Determine the (x, y) coordinate at the center of the cell enclosing the given text.  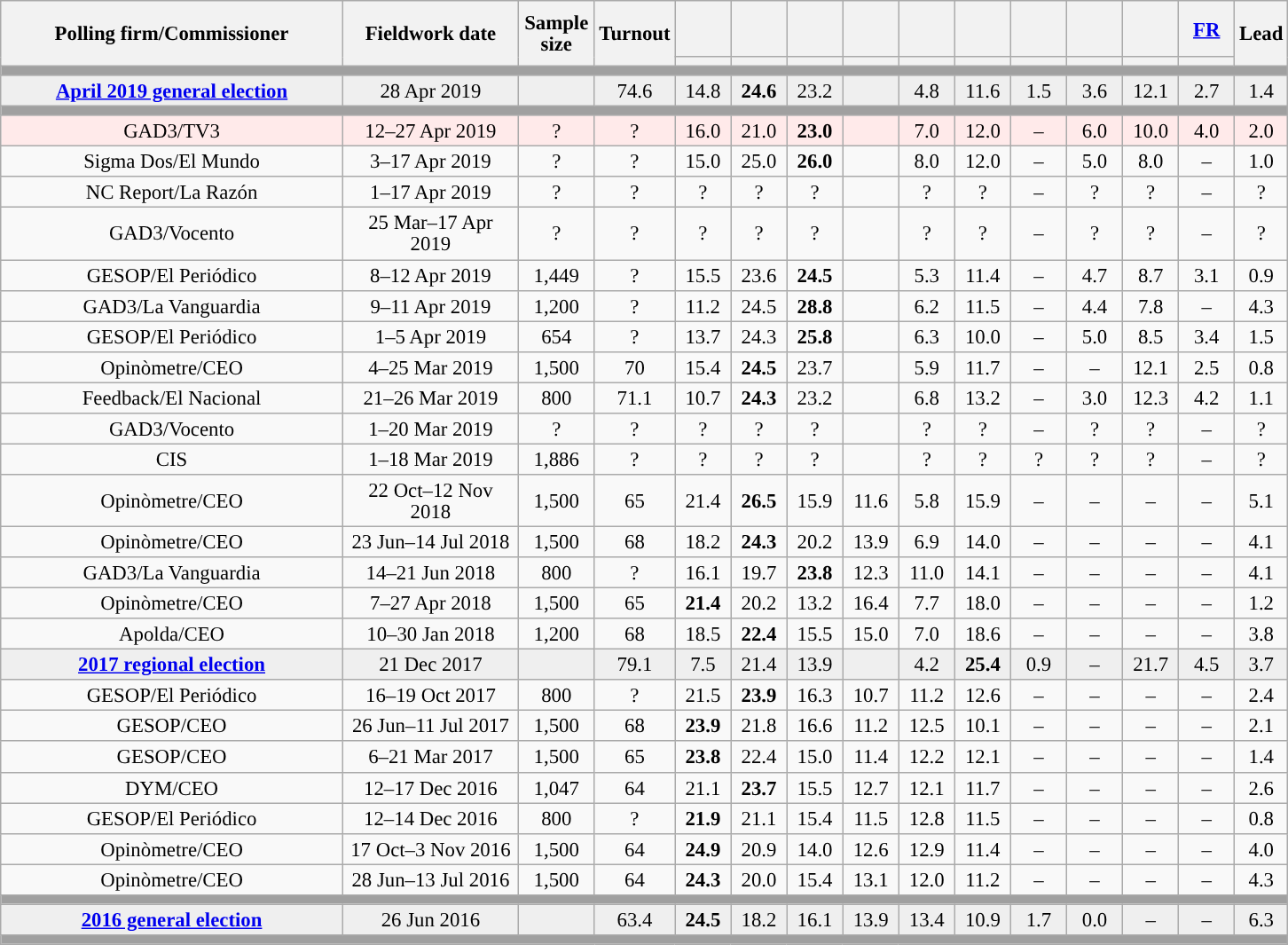
CIS (172, 460)
25.0 (759, 161)
4.8 (926, 91)
2.7 (1206, 91)
14–21 Jun 2018 (430, 573)
18.6 (983, 634)
4.7 (1095, 275)
4–25 Mar 2019 (430, 367)
GAD3/TV3 (172, 131)
3.8 (1261, 634)
1–17 Apr 2019 (430, 193)
1.1 (1261, 398)
7.8 (1151, 305)
Sample size (556, 34)
24.9 (703, 848)
21.8 (759, 726)
13.7 (703, 337)
3.6 (1095, 91)
1.7 (1038, 919)
3–17 Apr 2019 (430, 161)
71.1 (635, 398)
12–17 Dec 2016 (430, 788)
NC Report/La Razón (172, 193)
10.9 (983, 919)
DYM/CEO (172, 788)
FR (1206, 28)
70 (635, 367)
1–20 Mar 2019 (430, 429)
16.0 (703, 131)
8.5 (1151, 337)
16.6 (814, 726)
Apolda/CEO (172, 634)
10–30 Jan 2018 (430, 634)
6.0 (1095, 131)
63.4 (635, 919)
4.4 (1095, 305)
1–18 Mar 2019 (430, 460)
25 Mar–17 Apr 2019 (430, 234)
Lead (1261, 34)
28 Jun–13 Jul 2016 (430, 880)
2.0 (1261, 131)
3.0 (1095, 398)
26 Jun–11 Jul 2017 (430, 726)
23.6 (759, 275)
28.8 (814, 305)
16–19 Oct 2017 (430, 696)
9–11 Apr 2019 (430, 305)
12.9 (926, 848)
6.8 (926, 398)
7.5 (703, 665)
12–14 Dec 2016 (430, 818)
8.7 (1151, 275)
25.4 (983, 665)
2017 regional election (172, 665)
3.4 (1206, 337)
Feedback/El Nacional (172, 398)
2.4 (1261, 696)
1–5 Apr 2019 (430, 337)
12.7 (871, 788)
74.6 (635, 91)
Polling firm/Commissioner (172, 34)
11.0 (926, 573)
1,449 (556, 275)
2.6 (1261, 788)
13.1 (871, 880)
Fieldwork date (430, 34)
79.1 (635, 665)
28 Apr 2019 (430, 91)
26.0 (814, 161)
5.9 (926, 367)
0.0 (1095, 919)
22 Oct–12 Nov 2018 (430, 500)
5.8 (926, 500)
23.0 (814, 131)
2016 general election (172, 919)
21.9 (703, 818)
6.9 (926, 541)
4.5 (1206, 665)
3.7 (1261, 665)
21–26 Mar 2019 (430, 398)
20.9 (759, 848)
2.1 (1261, 726)
1,886 (556, 460)
21 Dec 2017 (430, 665)
25.8 (814, 337)
20.0 (759, 880)
23 Jun–14 Jul 2018 (430, 541)
3.1 (1206, 275)
1.0 (1261, 161)
Turnout (635, 34)
654 (556, 337)
18.5 (703, 634)
5.1 (1261, 500)
18.0 (983, 603)
5.3 (926, 275)
10.1 (983, 726)
12.5 (926, 726)
16.3 (814, 696)
14.1 (983, 573)
1.2 (1261, 603)
Sigma Dos/El Mundo (172, 161)
April 2019 general election (172, 91)
19.7 (759, 573)
14.8 (703, 91)
21.0 (759, 131)
26 Jun 2016 (430, 919)
6.2 (926, 305)
6–21 Mar 2017 (430, 758)
16.4 (871, 603)
8–12 Apr 2019 (430, 275)
24.6 (759, 91)
26.5 (759, 500)
7–27 Apr 2018 (430, 603)
7.7 (926, 603)
13.4 (926, 919)
21.7 (1151, 665)
12–27 Apr 2019 (430, 131)
21.5 (703, 696)
17 Oct–3 Nov 2016 (430, 848)
12.8 (926, 818)
1,047 (556, 788)
2.5 (1206, 367)
12.2 (926, 758)
